From the cell containing the given text, extract its center point as [x, y] coordinate. 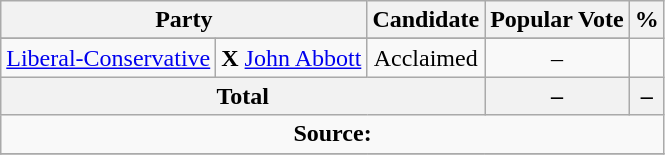
Liberal-Conservative [108, 58]
Source: [333, 134]
Party [184, 20]
Candidate [426, 20]
Popular Vote [558, 20]
Total [243, 96]
% [646, 20]
X John Abbott [292, 58]
Acclaimed [426, 58]
